Identify which cell holds the provided text, then report its [X, Y] central coordinate. 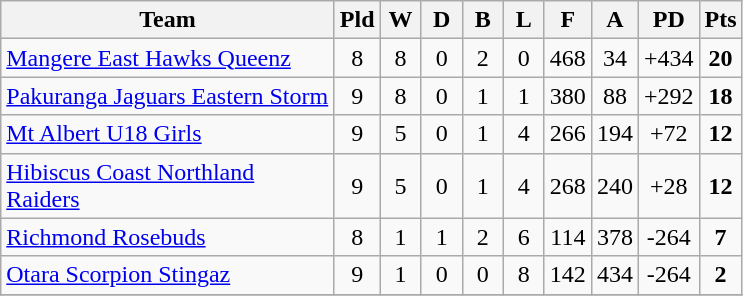
468 [568, 58]
240 [614, 186]
PD [668, 20]
18 [720, 96]
+28 [668, 186]
194 [614, 134]
Pld [357, 20]
Pakuranga Jaguars Eastern Storm [168, 96]
266 [568, 134]
6 [524, 237]
+434 [668, 58]
20 [720, 58]
Team [168, 20]
Hibiscus Coast Northland Raiders [168, 186]
142 [568, 275]
34 [614, 58]
D [442, 20]
B [482, 20]
Pts [720, 20]
A [614, 20]
7 [720, 237]
F [568, 20]
434 [614, 275]
378 [614, 237]
268 [568, 186]
114 [568, 237]
88 [614, 96]
W [400, 20]
380 [568, 96]
Mt Albert U18 Girls [168, 134]
+292 [668, 96]
Richmond Rosebuds [168, 237]
Otara Scorpion Stingaz [168, 275]
L [524, 20]
Mangere East Hawks Queenz [168, 58]
+72 [668, 134]
